Locate the cell with the specified text and output its [x, y] center coordinate. 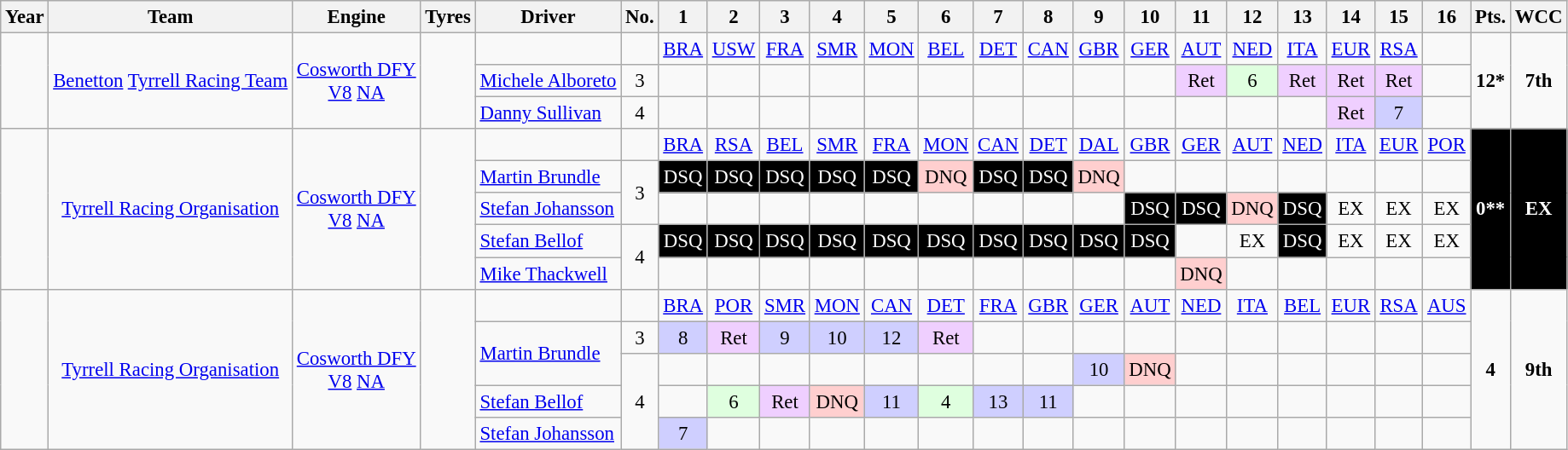
No. [640, 17]
Michele Alboreto [548, 81]
WCC [1538, 17]
9th [1538, 369]
Year [25, 17]
16 [1447, 17]
Driver [548, 17]
14 [1350, 17]
5 [891, 17]
Tyres [448, 17]
Mike Thackwell [548, 274]
12* [1491, 82]
Engine [356, 17]
0** [1491, 209]
1 [682, 17]
Benetton Tyrrell Racing Team [171, 82]
Danny Sullivan [548, 113]
Pts. [1491, 17]
15 [1398, 17]
DAL [1099, 145]
Team [171, 17]
USW [734, 49]
2 [734, 17]
7th [1538, 82]
AUS [1447, 305]
